Pinpoint the cell where the given text exists, returning its (x, y) midpoint coordinate. 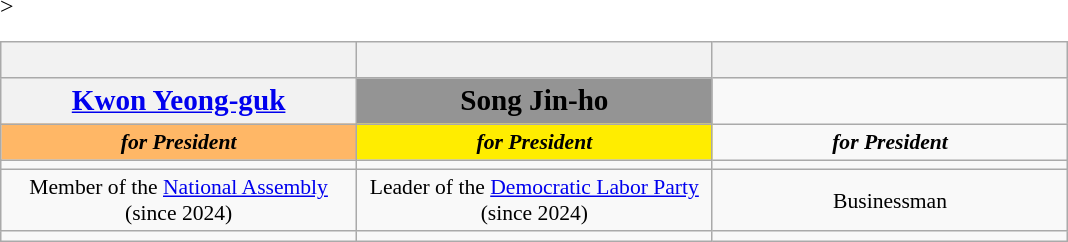
Member of the National Assembly(since 2024) (179, 200)
Song Jin-ho (534, 101)
Kwon Yeong-guk (179, 101)
Leader of the Democratic Labor Party(since 2024) (534, 200)
Businessman (890, 200)
